For the text-containing cell, return its midpoint in (X, Y) coordinate format. 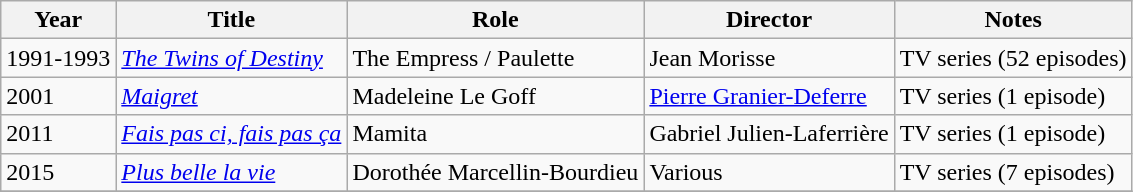
Mamita (496, 134)
Maigret (232, 96)
Jean Morisse (769, 58)
Madeleine Le Goff (496, 96)
Year (58, 20)
Role (496, 20)
The Twins of Destiny (232, 58)
TV series (7 episodes) (1013, 172)
TV series (52 episodes) (1013, 58)
Title (232, 20)
Fais pas ci, fais pas ça (232, 134)
The Empress / Paulette (496, 58)
2001 (58, 96)
Director (769, 20)
Plus belle la vie (232, 172)
2015 (58, 172)
Various (769, 172)
Dorothée Marcellin-Bourdieu (496, 172)
Pierre Granier-Deferre (769, 96)
1991-1993 (58, 58)
2011 (58, 134)
Notes (1013, 20)
Gabriel Julien-Laferrière (769, 134)
